Locate the cell with the specified text and output its (X, Y) center coordinate. 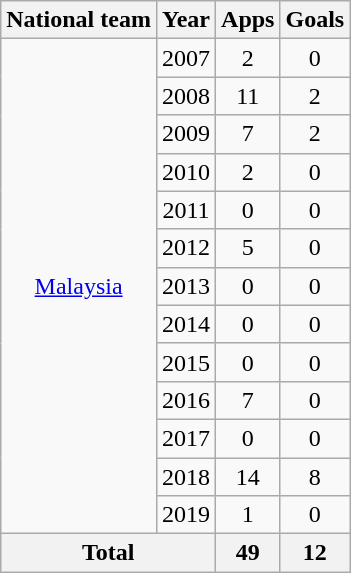
2017 (186, 438)
8 (315, 477)
14 (248, 477)
49 (248, 553)
12 (315, 553)
Year (186, 20)
2013 (186, 286)
2009 (186, 134)
2011 (186, 210)
Goals (315, 20)
2008 (186, 96)
2016 (186, 400)
2014 (186, 324)
2007 (186, 58)
National team (79, 20)
1 (248, 515)
2019 (186, 515)
Total (108, 553)
Apps (248, 20)
Malaysia (79, 286)
2010 (186, 172)
2012 (186, 248)
2018 (186, 477)
2015 (186, 362)
11 (248, 96)
5 (248, 248)
